Output the (x, y) coordinate of the center of the cell containing the given text.  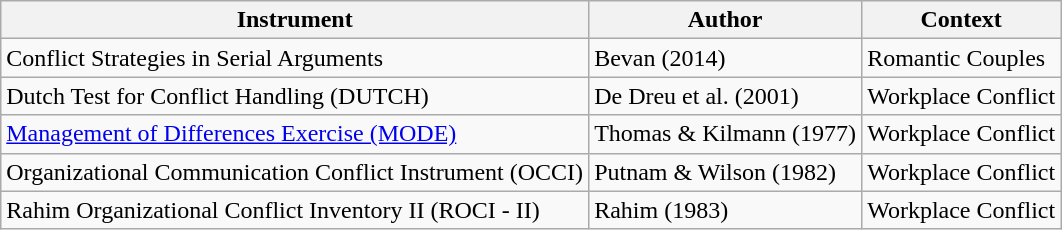
Rahim Organizational Conflict Inventory II (ROCI - II) (295, 210)
Conflict Strategies in Serial Arguments (295, 58)
Rahim (1983) (726, 210)
Thomas & Kilmann (1977) (726, 134)
Bevan (2014) (726, 58)
Putnam & Wilson (1982) (726, 172)
Organizational Communication Conflict Instrument (OCCI) (295, 172)
De Dreu et al. (2001) (726, 96)
Management of Differences Exercise (MODE) (295, 134)
Instrument (295, 20)
Author (726, 20)
Romantic Couples (962, 58)
Context (962, 20)
Dutch Test for Conflict Handling (DUTCH) (295, 96)
